Find where the given text appears and provide that cell's center as (X, Y) coordinate. 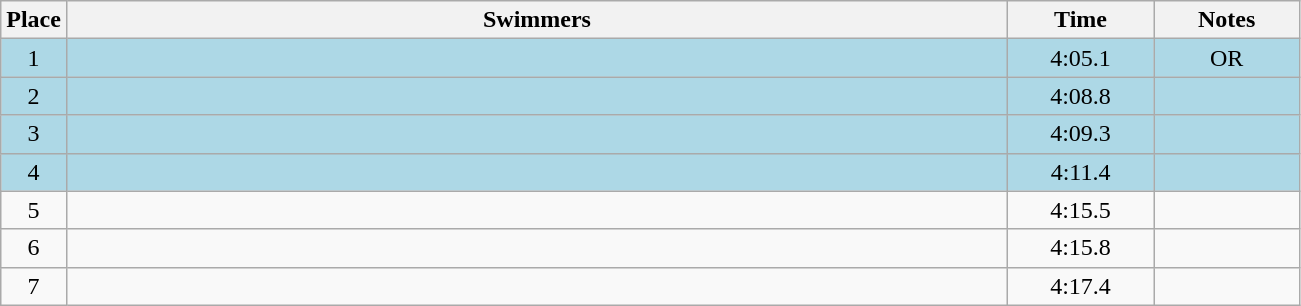
4:17.4 (1081, 286)
1 (34, 58)
4:15.8 (1081, 248)
4:09.3 (1081, 134)
4:11.4 (1081, 172)
2 (34, 96)
4:15.5 (1081, 210)
Time (1081, 20)
OR (1227, 58)
7 (34, 286)
3 (34, 134)
6 (34, 248)
5 (34, 210)
4 (34, 172)
Place (34, 20)
4:05.1 (1081, 58)
4:08.8 (1081, 96)
Notes (1227, 20)
Swimmers (536, 20)
